Extract the [x, y] coordinate from the center of the cell holding the provided text.  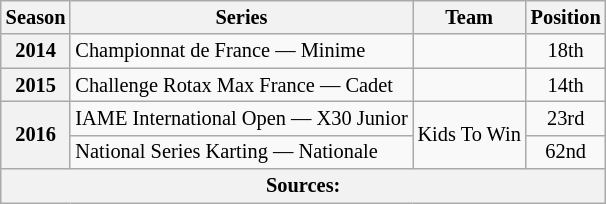
Season [36, 17]
Championnat de France — Minime [241, 51]
Team [470, 17]
Position [566, 17]
National Series Karting — Nationale [241, 152]
2014 [36, 51]
Challenge Rotax Max France — Cadet [241, 85]
23rd [566, 118]
14th [566, 85]
62nd [566, 152]
Sources: [304, 186]
2016 [36, 134]
Series [241, 17]
IAME International Open — X30 Junior [241, 118]
2015 [36, 85]
18th [566, 51]
Kids To Win [470, 134]
